Capture the cell that displays the provided text and extract its [x, y] central coordinate. 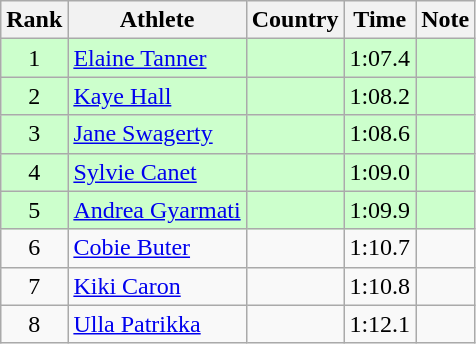
1:09.0 [380, 172]
Andrea Gyarmati [157, 210]
Jane Swagerty [157, 134]
1:07.4 [380, 58]
Ulla Patrikka [157, 324]
8 [34, 324]
7 [34, 286]
4 [34, 172]
1:10.8 [380, 286]
1:08.6 [380, 134]
Time [380, 20]
Elaine Tanner [157, 58]
1:08.2 [380, 96]
5 [34, 210]
Sylvie Canet [157, 172]
Rank [34, 20]
Country [295, 20]
1 [34, 58]
6 [34, 248]
Note [446, 20]
1:10.7 [380, 248]
Kaye Hall [157, 96]
Kiki Caron [157, 286]
Athlete [157, 20]
3 [34, 134]
2 [34, 96]
Cobie Buter [157, 248]
1:12.1 [380, 324]
1:09.9 [380, 210]
